For the text-containing cell, return its midpoint in (x, y) coordinate format. 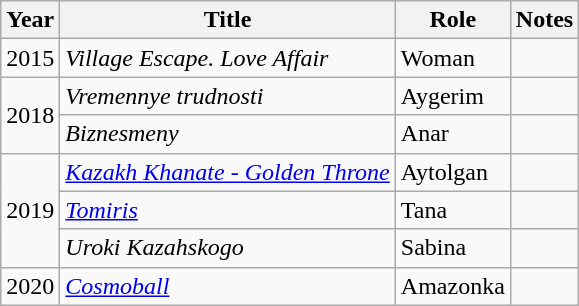
2018 (30, 115)
Title (228, 20)
Aytolgan (452, 172)
Cosmoball (228, 286)
Role (452, 20)
Amazonka (452, 286)
Vremennye trudnosti (228, 96)
Tana (452, 210)
Biznesmeny (228, 134)
Notes (544, 20)
Year (30, 20)
2019 (30, 210)
Aygerim (452, 96)
Sabina (452, 248)
Village Escape. Love Affair (228, 58)
2020 (30, 286)
Woman (452, 58)
Tomiris (228, 210)
Uroki Kazahskogo (228, 248)
2015 (30, 58)
Anar (452, 134)
Kazakh Khanate - Golden Throne (228, 172)
